Provide the (x, y) coordinate of the cell's center where the given text is located.  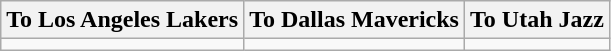
To Utah Jazz (536, 20)
To Dallas Mavericks (354, 20)
To Los Angeles Lakers (122, 20)
